Locate the cell with the specified text and output its (x, y) center coordinate. 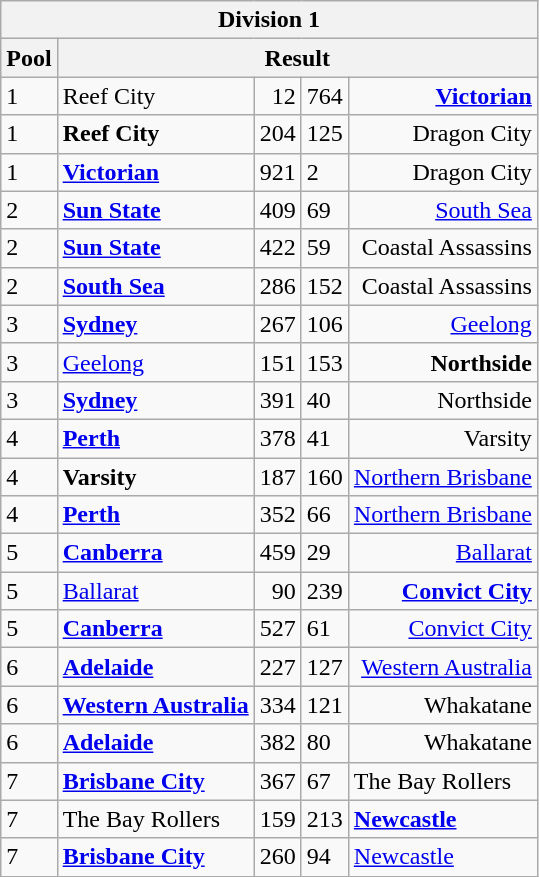
69 (324, 210)
367 (278, 781)
121 (324, 705)
204 (278, 134)
127 (324, 667)
67 (324, 781)
90 (278, 591)
187 (278, 477)
378 (278, 438)
151 (278, 362)
40 (324, 400)
239 (324, 591)
59 (324, 248)
80 (324, 743)
352 (278, 515)
41 (324, 438)
260 (278, 857)
921 (278, 172)
94 (324, 857)
152 (324, 286)
160 (324, 477)
Pool (29, 58)
227 (278, 667)
391 (278, 400)
159 (278, 819)
125 (324, 134)
29 (324, 553)
Result (297, 58)
Division 1 (270, 20)
12 (278, 96)
66 (324, 515)
286 (278, 286)
267 (278, 324)
764 (324, 96)
527 (278, 629)
106 (324, 324)
409 (278, 210)
334 (278, 705)
153 (324, 362)
382 (278, 743)
213 (324, 819)
422 (278, 248)
459 (278, 553)
61 (324, 629)
